Output the [X, Y] coordinate of the center of the cell containing the given text.  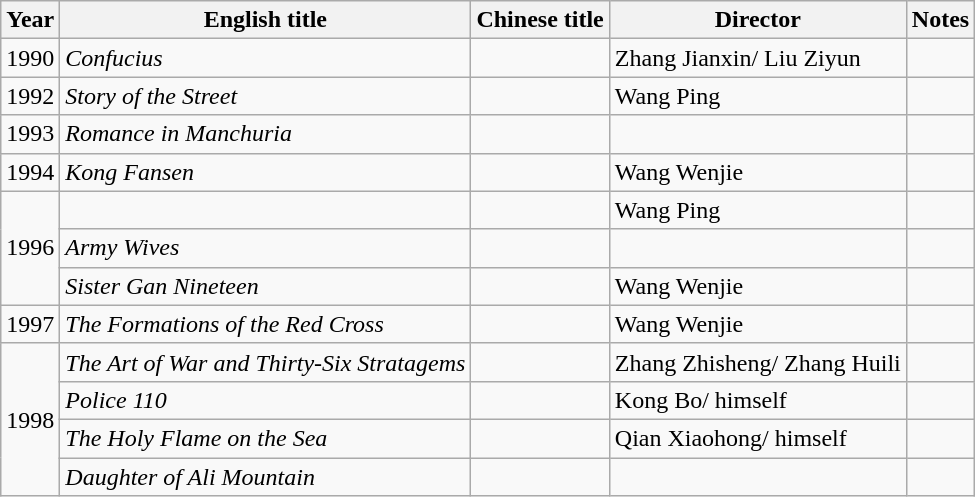
Romance in Manchuria [266, 134]
Story of the Street [266, 96]
Kong Fansen [266, 172]
1997 [30, 324]
Sister Gan Nineteen [266, 286]
Year [30, 20]
Zhang Zhisheng/ Zhang Huili [758, 362]
Police 110 [266, 400]
Kong Bo/ himself [758, 400]
1990 [30, 58]
1993 [30, 134]
Zhang Jianxin/ Liu Ziyun [758, 58]
The Formations of the Red Cross [266, 324]
Army Wives [266, 248]
The Art of War and Thirty-Six Stratagems [266, 362]
1996 [30, 248]
1992 [30, 96]
Director [758, 20]
Notes [940, 20]
Confucius [266, 58]
English title [266, 20]
1998 [30, 419]
Qian Xiaohong/ himself [758, 438]
Chinese title [540, 20]
Daughter of Ali Mountain [266, 477]
1994 [30, 172]
The Holy Flame on the Sea [266, 438]
